Find where the given text appears and provide that cell's center as [x, y] coordinate. 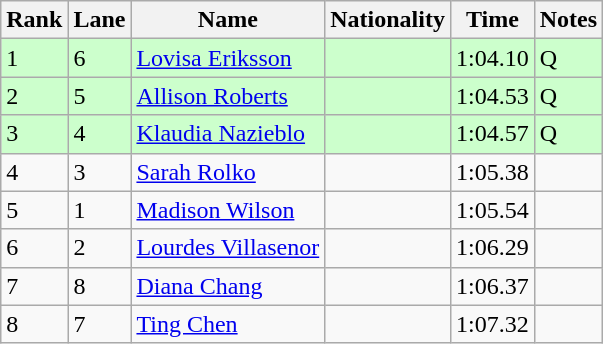
Madison Wilson [228, 210]
1:06.29 [492, 248]
Diana Chang [228, 286]
Time [492, 20]
1:04.53 [492, 96]
1:04.57 [492, 134]
Sarah Rolko [228, 172]
Lourdes Villasenor [228, 248]
Klaudia Nazieblo [228, 134]
Ting Chen [228, 324]
Lovisa Eriksson [228, 58]
Notes [568, 20]
1:05.54 [492, 210]
Name [228, 20]
1:07.32 [492, 324]
1:04.10 [492, 58]
Nationality [388, 20]
1:06.37 [492, 286]
Allison Roberts [228, 96]
Rank [34, 20]
Lane [100, 20]
1:05.38 [492, 172]
